Return (x, y) of the center of cell containing provided text 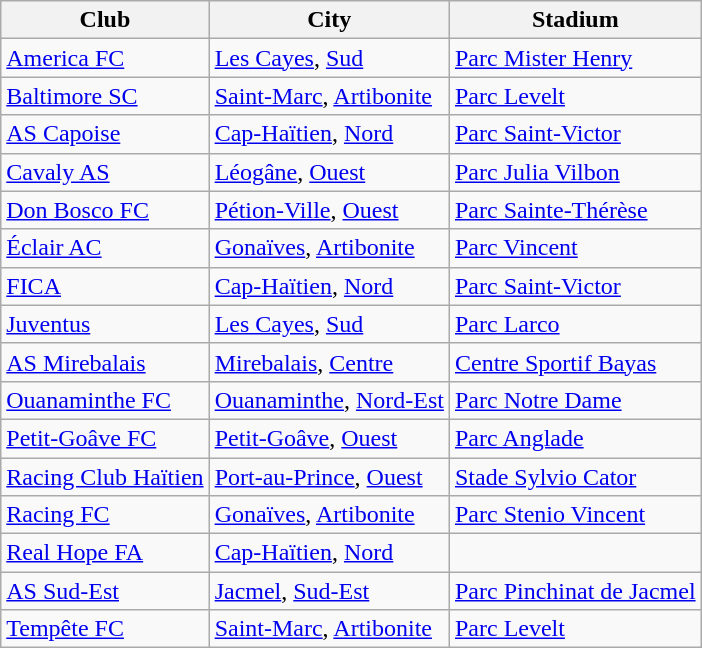
Ouanaminthe, Nord-Est (329, 400)
AS Capoise (105, 134)
Parc Mister Henry (575, 58)
Pétion-Ville, Ouest (329, 210)
Tempête FC (105, 629)
Parc Larco (575, 324)
Baltimore SC (105, 96)
Parc Julia Vilbon (575, 172)
Port-au-Prince, Ouest (329, 477)
Parc Notre Dame (575, 400)
AS Sud-Est (105, 591)
Racing FC (105, 515)
Real Hope FA (105, 553)
Stade Sylvio Cator (575, 477)
Juventus (105, 324)
Ouanaminthe FC (105, 400)
Léogâne, Ouest (329, 172)
Parc Sainte-Thérèse (575, 210)
Club (105, 20)
Parc Pinchinat de Jacmel (575, 591)
Parc Stenio Vincent (575, 515)
Racing Club Haïtien (105, 477)
America FC (105, 58)
FICA (105, 286)
Jacmel, Sud-Est (329, 591)
AS Mirebalais (105, 362)
Petit-Goâve FC (105, 438)
Stadium (575, 20)
City (329, 20)
Parc Anglade (575, 438)
Parc Vincent (575, 248)
Don Bosco FC (105, 210)
Centre Sportif Bayas (575, 362)
Éclair AC (105, 248)
Petit-Goâve, Ouest (329, 438)
Mirebalais, Centre (329, 362)
Cavaly AS (105, 172)
